Identify which cell holds the provided text, then report its (x, y) central coordinate. 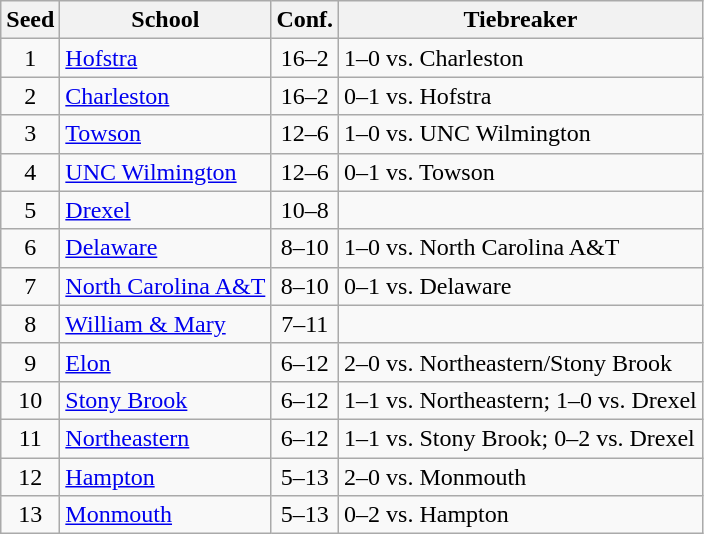
Drexel (166, 210)
7 (30, 286)
Hofstra (166, 58)
6 (30, 248)
1 (30, 58)
1–1 vs. Northeastern; 1–0 vs. Drexel (521, 400)
0–1 vs. Towson (521, 172)
0–1 vs. Delaware (521, 286)
1–0 vs. Charleston (521, 58)
1–1 vs. Stony Brook; 0–2 vs. Drexel (521, 438)
10 (30, 400)
Delaware (166, 248)
5 (30, 210)
12 (30, 477)
2–0 vs. Northeastern/Stony Brook (521, 362)
Seed (30, 20)
Elon (166, 362)
Towson (166, 134)
Stony Brook (166, 400)
4 (30, 172)
3 (30, 134)
School (166, 20)
Northeastern (166, 438)
Hampton (166, 477)
Monmouth (166, 515)
North Carolina A&T (166, 286)
0–2 vs. Hampton (521, 515)
1–0 vs. North Carolina A&T (521, 248)
9 (30, 362)
Charleston (166, 96)
10–8 (305, 210)
13 (30, 515)
7–11 (305, 324)
Tiebreaker (521, 20)
8 (30, 324)
1–0 vs. UNC Wilmington (521, 134)
2–0 vs. Monmouth (521, 477)
0–1 vs. Hofstra (521, 96)
William & Mary (166, 324)
2 (30, 96)
UNC Wilmington (166, 172)
Conf. (305, 20)
11 (30, 438)
